For the text-containing cell, return its midpoint in [x, y] coordinate format. 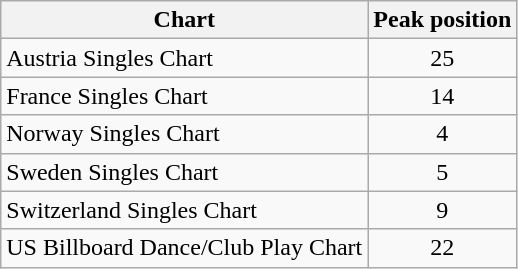
14 [442, 96]
22 [442, 248]
US Billboard Dance/Club Play Chart [184, 248]
Peak position [442, 20]
9 [442, 210]
Norway Singles Chart [184, 134]
Switzerland Singles Chart [184, 210]
France Singles Chart [184, 96]
Chart [184, 20]
25 [442, 58]
5 [442, 172]
4 [442, 134]
Sweden Singles Chart [184, 172]
Austria Singles Chart [184, 58]
